Locate the cell with the specified text and output its [x, y] center coordinate. 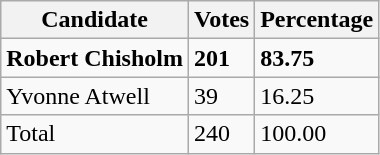
100.00 [317, 134]
Percentage [317, 20]
Yvonne Atwell [95, 96]
Candidate [95, 20]
Total [95, 134]
240 [221, 134]
16.25 [317, 96]
Robert Chisholm [95, 58]
Votes [221, 20]
39 [221, 96]
83.75 [317, 58]
201 [221, 58]
